Pinpoint the cell where the given text exists, returning its (x, y) midpoint coordinate. 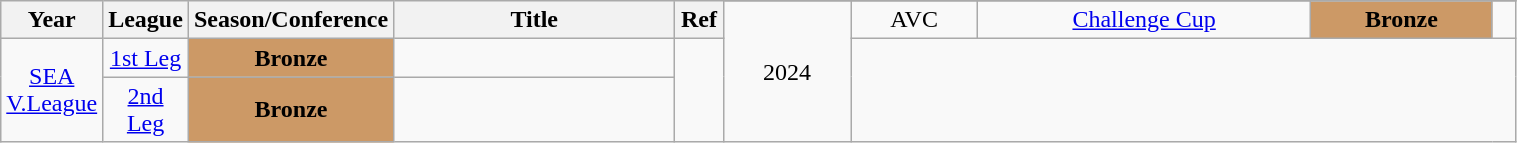
AVC (914, 20)
Season/Conference (290, 20)
League (146, 20)
Ref (700, 20)
Title (534, 20)
Year (52, 20)
1st Leg (146, 58)
2nd Leg (146, 110)
Challenge Cup (1144, 20)
2024 (787, 72)
SEA V.League (52, 90)
